Locate the cell with the specified text and output its [X, Y] center coordinate. 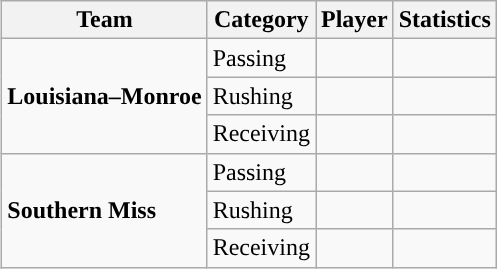
Player [355, 20]
Southern Miss [104, 210]
Team [104, 20]
Louisiana–Monroe [104, 96]
Category [261, 20]
Statistics [444, 20]
